Scan for the cell matching the given text and deliver its (x, y) coordinate at center. 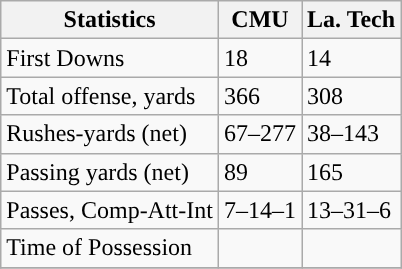
38–143 (352, 134)
Rushes-yards (net) (110, 134)
308 (352, 96)
13–31–6 (352, 210)
Time of Possession (110, 248)
Passing yards (net) (110, 172)
89 (260, 172)
Total offense, yards (110, 96)
165 (352, 172)
67–277 (260, 134)
La. Tech (352, 20)
7–14–1 (260, 210)
18 (260, 58)
Statistics (110, 20)
First Downs (110, 58)
Passes, Comp-Att-Int (110, 210)
366 (260, 96)
14 (352, 58)
CMU (260, 20)
